Extract the (X, Y) coordinate from the center of the cell holding the provided text.  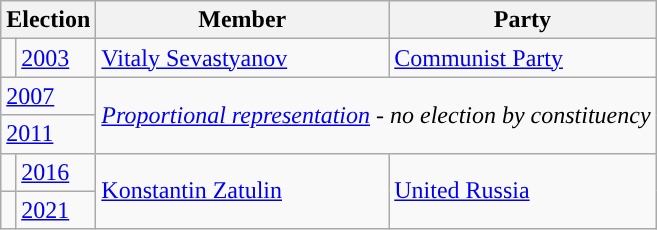
2003 (56, 58)
2016 (56, 172)
2007 (48, 96)
2021 (56, 210)
Member (242, 20)
Vitaly Sevastyanov (242, 58)
Party (522, 20)
Communist Party (522, 58)
Konstantin Zatulin (242, 191)
United Russia (522, 191)
Election (48, 20)
2011 (48, 134)
Proportional representation - no election by constituency (376, 115)
